Output the (x, y) coordinate of the center of the cell containing the given text.  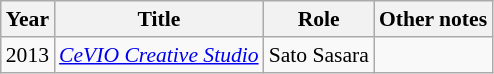
Sato Sasara (319, 55)
Title (159, 19)
2013 (28, 55)
CeVIO Creative Studio (159, 55)
Role (319, 19)
Other notes (433, 19)
Year (28, 19)
